For the text-containing cell, return its midpoint in [x, y] coordinate format. 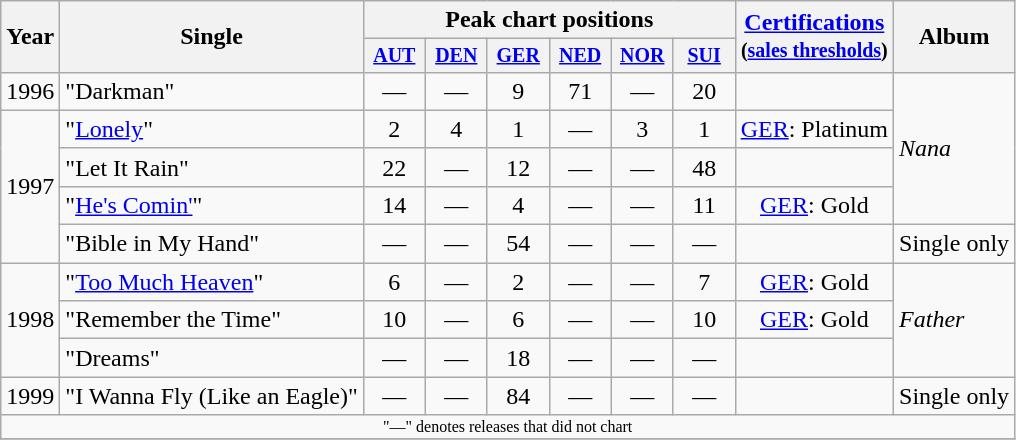
22 [394, 167]
NOR [642, 56]
DEN [456, 56]
Album [954, 37]
54 [518, 244]
"Remember the Time" [212, 320]
AUT [394, 56]
18 [518, 358]
20 [704, 91]
Year [30, 37]
NED [580, 56]
84 [518, 396]
3 [642, 129]
1999 [30, 396]
1997 [30, 186]
Certifications(sales thresholds) [814, 37]
Peak chart positions [549, 20]
"Bible in My Hand" [212, 244]
"Dreams" [212, 358]
48 [704, 167]
GER: Platinum [814, 129]
"—" denotes releases that did not chart [508, 427]
14 [394, 205]
Father [954, 320]
7 [704, 282]
12 [518, 167]
"He's Comin'" [212, 205]
Nana [954, 148]
"Darkman" [212, 91]
GER [518, 56]
1998 [30, 320]
9 [518, 91]
SUI [704, 56]
11 [704, 205]
"Too Much Heaven" [212, 282]
1996 [30, 91]
"I Wanna Fly (Like an Eagle)" [212, 396]
"Let It Rain" [212, 167]
Single [212, 37]
"Lonely" [212, 129]
71 [580, 91]
